Scan for the cell matching the given text and deliver its [X, Y] coordinate at center. 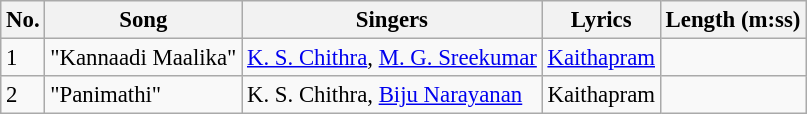
Song [144, 20]
1 [23, 58]
No. [23, 20]
"Panimathi" [144, 95]
Singers [392, 20]
Lyrics [601, 20]
2 [23, 95]
"Kannaadi Maalika" [144, 58]
K. S. Chithra, Biju Narayanan [392, 95]
K. S. Chithra, M. G. Sreekumar [392, 58]
Length (m:ss) [732, 20]
